Pinpoint the cell where the given text exists, returning its (x, y) midpoint coordinate. 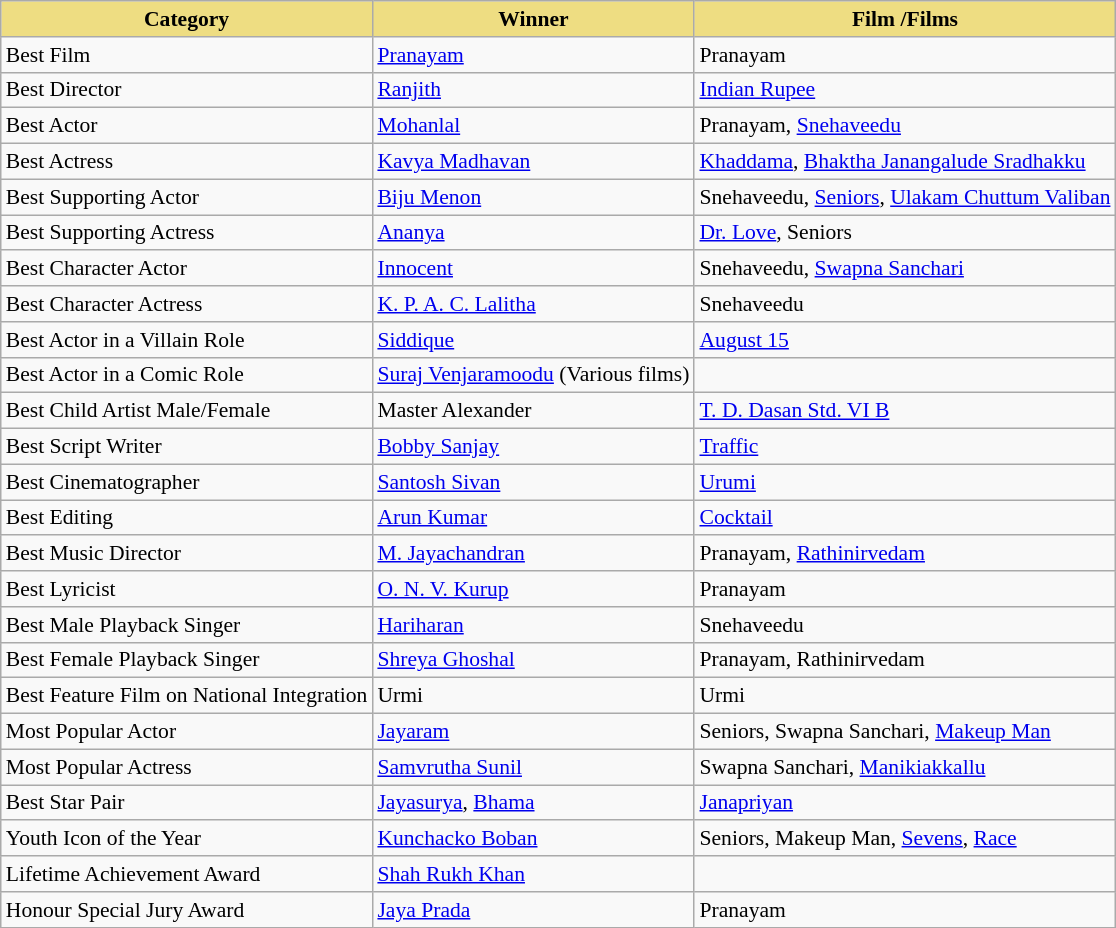
Santosh Sivan (533, 482)
Winner (533, 19)
Best Music Director (187, 554)
Snehaveedu, Seniors, Ulakam Chuttum Valiban (904, 197)
Best Actor (187, 126)
Honour Special Jury Award (187, 910)
Ananya (533, 233)
Urumi (904, 482)
Best Male Playback Singer (187, 625)
Seniors, Makeup Man, Sevens, Race (904, 839)
Swapna Sanchari, Manikiakkallu (904, 767)
Snehaveedu, Swapna Sanchari (904, 269)
Film /Films (904, 19)
Best Actor in a Comic Role (187, 375)
Jayaram (533, 732)
Samvrutha Sunil (533, 767)
Best Character Actress (187, 304)
Ranjith (533, 90)
Best Feature Film on National Integration (187, 696)
Hariharan (533, 625)
Best Lyricist (187, 589)
Cocktail (904, 518)
Innocent (533, 269)
Shah Rukh Khan (533, 874)
Most Popular Actor (187, 732)
O. N. V. Kurup (533, 589)
Best Editing (187, 518)
Master Alexander (533, 411)
Best Actor in a Villain Role (187, 340)
Janapriyan (904, 803)
Jaya Prada (533, 910)
Youth Icon of the Year (187, 839)
Best Character Actor (187, 269)
Dr. Love, Seniors (904, 233)
Indian Rupee (904, 90)
Kavya Madhavan (533, 162)
Siddique (533, 340)
Best Cinematographer (187, 482)
Best Child Artist Male/Female (187, 411)
Category (187, 19)
Traffic (904, 447)
Jayasurya, Bhama (533, 803)
T. D. Dasan Std. VI B (904, 411)
Best Supporting Actress (187, 233)
Suraj Venjaramoodu (Various films) (533, 375)
Arun Kumar (533, 518)
Lifetime Achievement Award (187, 874)
Mohanlal (533, 126)
Best Film (187, 55)
Bobby Sanjay (533, 447)
August 15 (904, 340)
Best Script Writer (187, 447)
Pranayam, Snehaveedu (904, 126)
Shreya Ghoshal (533, 660)
Best Actress (187, 162)
Seniors, Swapna Sanchari, Makeup Man (904, 732)
K. P. A. C. Lalitha (533, 304)
M. Jayachandran (533, 554)
Kunchacko Boban (533, 839)
Biju Menon (533, 197)
Best Female Playback Singer (187, 660)
Best Director (187, 90)
Best Star Pair (187, 803)
Best Supporting Actor (187, 197)
Most Popular Actress (187, 767)
Khaddama, Bhaktha Janangalude Sradhakku (904, 162)
